Locate the cell with the specified text and output its (x, y) center coordinate. 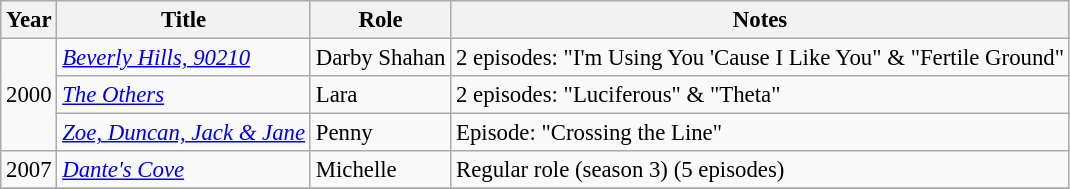
Penny (380, 133)
2 episodes: "I'm Using You 'Cause I Like You" & "Fertile Ground" (760, 58)
Notes (760, 20)
Beverly Hills, 90210 (184, 58)
Michelle (380, 170)
Zoe, Duncan, Jack & Jane (184, 133)
Darby Shahan (380, 58)
Episode: "Crossing the Line" (760, 133)
2000 (29, 96)
Title (184, 20)
Role (380, 20)
Lara (380, 95)
The Others (184, 95)
2 episodes: "Luciferous" & "Theta" (760, 95)
Regular role (season 3) (5 episodes) (760, 170)
Year (29, 20)
Dante's Cove (184, 170)
2007 (29, 170)
